Return (x, y) of the center of cell containing provided text 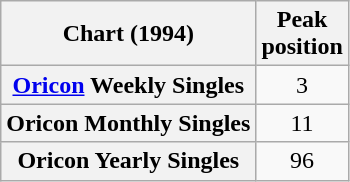
11 (302, 123)
Oricon Monthly Singles (128, 123)
3 (302, 85)
Chart (1994) (128, 34)
Oricon Weekly Singles (128, 85)
Oricon Yearly Singles (128, 161)
Peakposition (302, 34)
96 (302, 161)
